Search for the cell housing the specified text and yield its (x, y) center coordinate. 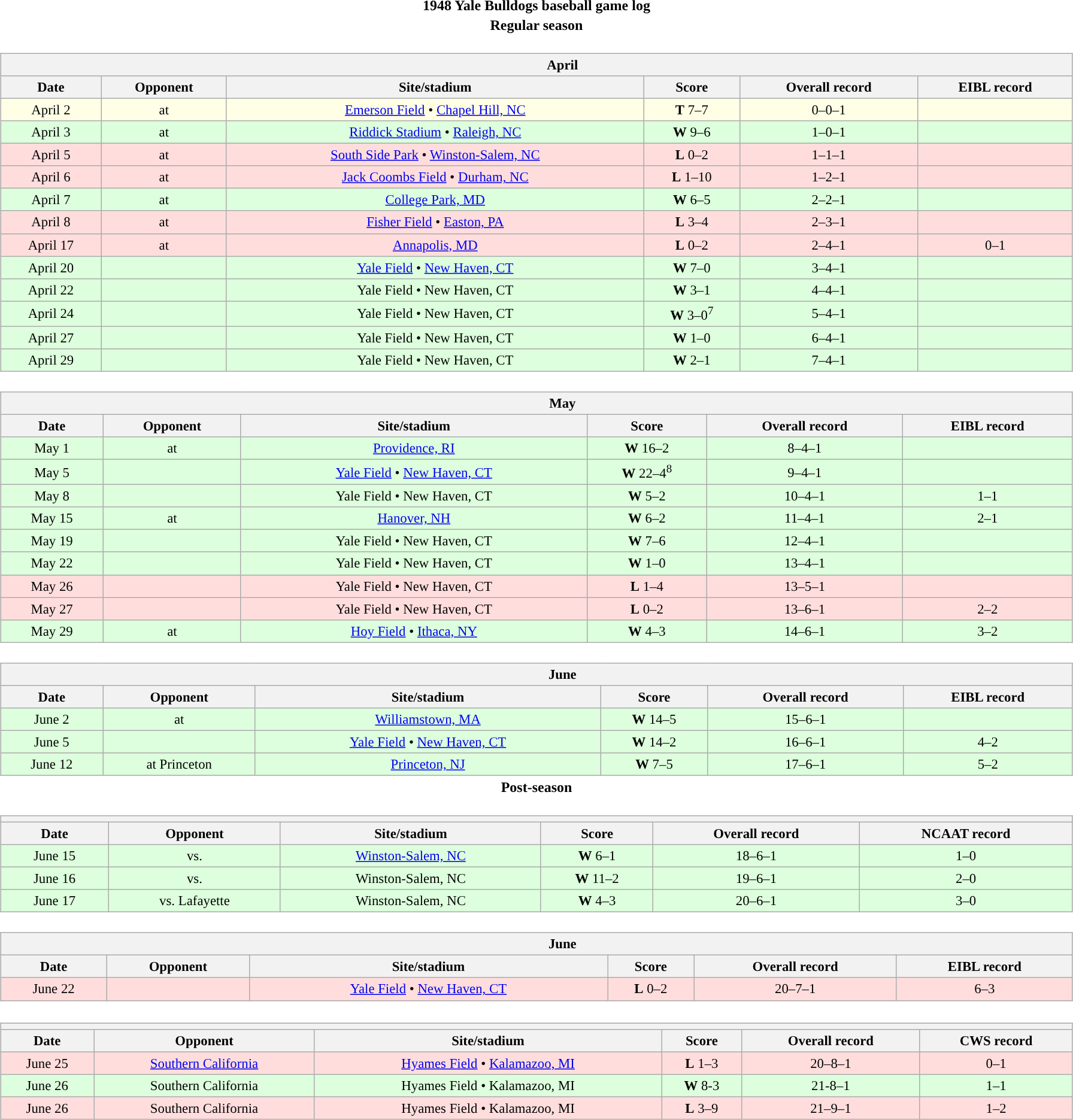
20–7–1 (795, 989)
W 11–2 (596, 879)
W 3–1 (692, 290)
16–6–1 (805, 742)
May 29 (52, 631)
May 22 (52, 563)
April (536, 65)
April 24 (51, 314)
June 15 (55, 856)
4–4–1 (829, 290)
0–0–1 (829, 110)
June 16 (55, 879)
April 20 (51, 268)
April 2 (51, 110)
14–6–1 (805, 631)
June 25 (47, 1063)
April 5 (51, 155)
7–4–1 (829, 360)
2–2 (987, 609)
6–3 (984, 989)
W 2–1 (692, 360)
W 3–07 (692, 314)
May 1 (52, 448)
1–2–1 (829, 177)
W 8-3 (702, 1085)
3–2 (987, 631)
CWS record (996, 1040)
June 22 (54, 989)
13–6–1 (805, 609)
Riddick Stadium • Raleigh, NC (435, 132)
April 6 (51, 177)
W 14–5 (654, 719)
June 12 (51, 764)
June 2 (51, 719)
11–4–1 (805, 518)
L 1–4 (647, 586)
Williamstown, MA (428, 719)
April 29 (51, 360)
Emerson Field • Chapel Hill, NC (435, 110)
April 8 (51, 222)
12–4–1 (805, 541)
April 17 (51, 245)
20–6–1 (756, 901)
5–2 (988, 764)
May 19 (52, 541)
6–4–1 (829, 338)
Jack Coombs Field • Durham, NC (435, 177)
W 6–5 (692, 200)
21–9–1 (831, 1108)
8–4–1 (805, 448)
L 1–3 (702, 1063)
May 15 (52, 518)
Hanover, NH (414, 518)
1–2 (996, 1108)
June 5 (51, 742)
NCAAT record (966, 833)
T 7–7 (692, 110)
W 6–2 (647, 518)
at Princeton (179, 764)
1–0–1 (829, 132)
College Park, MD (435, 200)
W 9–6 (692, 132)
April 7 (51, 200)
3–0 (966, 901)
vs. Lafayette (194, 901)
1–1–1 (829, 155)
W 14–2 (654, 742)
May 26 (52, 586)
20–8–1 (831, 1063)
5–4–1 (829, 314)
May 27 (52, 609)
May 5 (52, 472)
April 27 (51, 338)
L 3–4 (692, 222)
Fisher Field • Easton, PA (435, 222)
W 6–1 (596, 856)
10–4–1 (805, 496)
W 5–2 (647, 496)
May (536, 403)
Hoy Field • Ithaca, NY (414, 631)
18–6–1 (756, 856)
4–2 (988, 742)
W 22–48 (647, 472)
1–0 (966, 856)
April 3 (51, 132)
2–4–1 (829, 245)
13–4–1 (805, 563)
17–6–1 (805, 764)
21-8–1 (831, 1085)
April 22 (51, 290)
9–4–1 (805, 472)
June 17 (55, 901)
2–2–1 (829, 200)
3–4–1 (829, 268)
May 8 (52, 496)
2–1 (987, 518)
L 3–9 (702, 1108)
15–6–1 (805, 719)
South Side Park • Winston-Salem, NC (435, 155)
L 1–10 (692, 177)
W 7–5 (654, 764)
13–5–1 (805, 586)
2–3–1 (829, 222)
Princeton, NJ (428, 764)
W 7–0 (692, 268)
19–6–1 (756, 879)
Annapolis, MD (435, 245)
W 7–6 (647, 541)
Providence, RI (414, 448)
W 16–2 (647, 448)
2–0 (966, 879)
